Determine the [X, Y] coordinate at the center of the cell enclosing the given text.  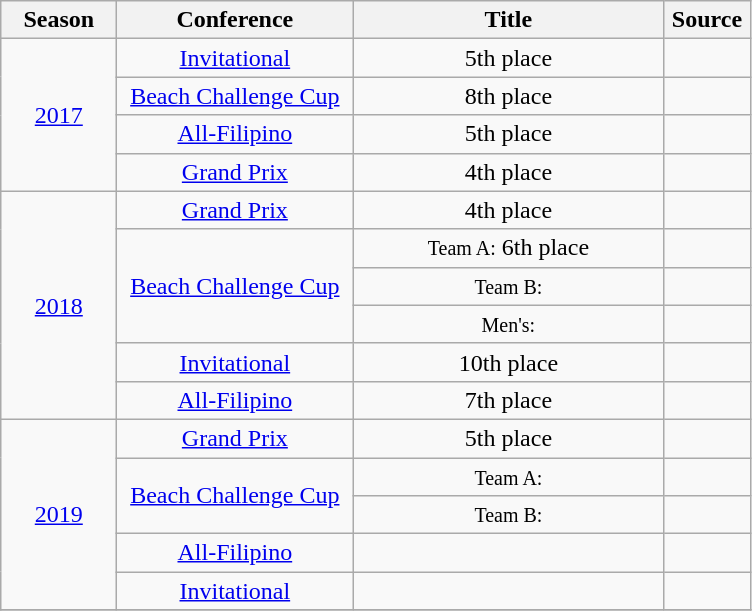
2017 [59, 115]
Season [59, 20]
Team A: [508, 477]
Conference [235, 20]
Team A: 6th place [508, 248]
Source [707, 20]
8th place [508, 96]
Men's: [508, 324]
2018 [59, 305]
10th place [508, 362]
2019 [59, 514]
Title [508, 20]
7th place [508, 400]
